Provide the (x, y) coordinate of the cell's center where the given text is located.  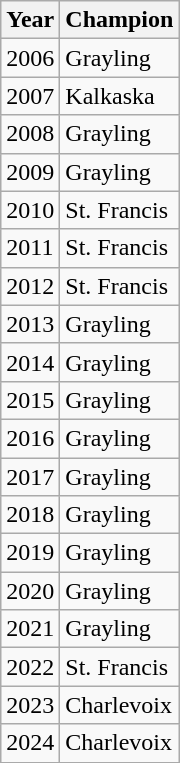
2022 (30, 667)
2012 (30, 286)
2010 (30, 210)
Kalkaska (120, 96)
2013 (30, 324)
2018 (30, 515)
2007 (30, 96)
2019 (30, 553)
2008 (30, 134)
2023 (30, 705)
2006 (30, 58)
2015 (30, 400)
2011 (30, 248)
2009 (30, 172)
2017 (30, 477)
2014 (30, 362)
Year (30, 20)
2016 (30, 438)
Champion (120, 20)
2020 (30, 591)
2024 (30, 743)
2021 (30, 629)
